For the text-containing cell, return its midpoint in [X, Y] coordinate format. 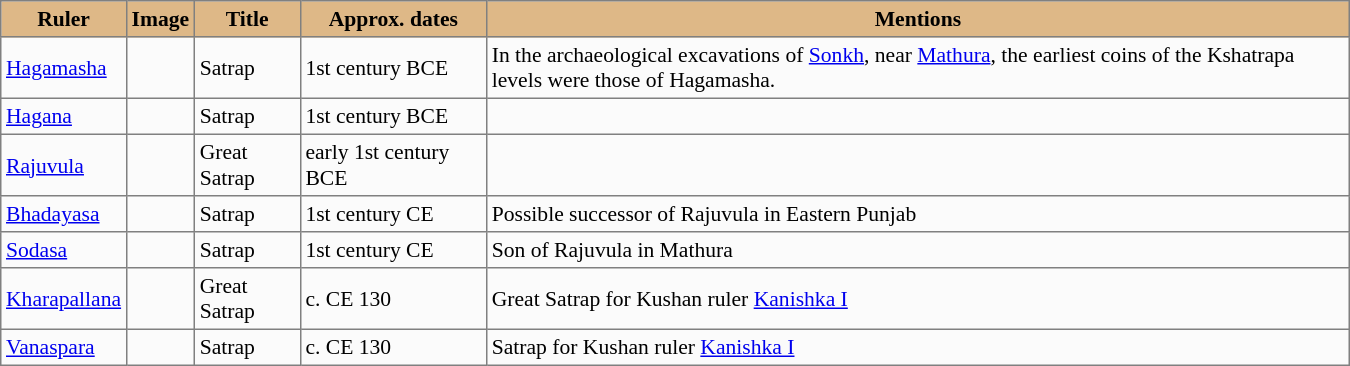
Possible successor of Rajuvula in Eastern Punjab [918, 214]
early 1st century BCE [393, 165]
Sodasa [64, 250]
Mentions [918, 19]
Ruler [64, 19]
Vanaspara [64, 347]
Hagamasha [64, 68]
Approx. dates [393, 19]
Son of Rajuvula in Mathura [918, 250]
Bhadayasa [64, 214]
Hagana [64, 116]
In the archaeological excavations of Sonkh, near Mathura, the earliest coins of the Kshatrapa levels were those of Hagamasha. [918, 68]
Great Satrap for Kushan ruler Kanishka I [918, 299]
Kharapallana [64, 299]
Satrap for Kushan ruler Kanishka I [918, 347]
Title [247, 19]
Rajuvula [64, 165]
Image [160, 19]
